Output the (X, Y) coordinate of the center of the cell containing the given text.  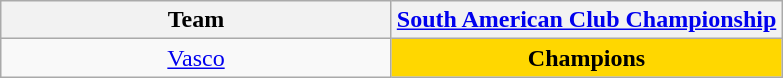
Team (196, 20)
Vasco (196, 58)
South American Club Championship (586, 20)
Champions (586, 58)
